Find where the given text appears and provide that cell's center as (X, Y) coordinate. 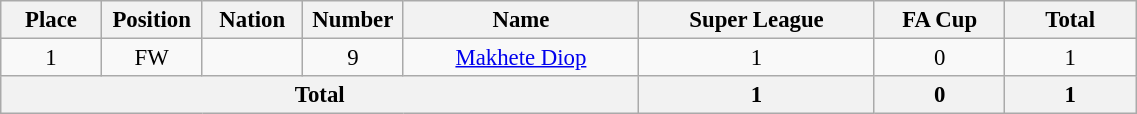
FW (152, 58)
Nation (252, 20)
Makhete Diop (521, 58)
FA Cup (940, 20)
Position (152, 20)
9 (354, 58)
Name (521, 20)
Super League (757, 20)
Place (52, 20)
Number (354, 20)
